Identify which cell holds the provided text, then report its [X, Y] central coordinate. 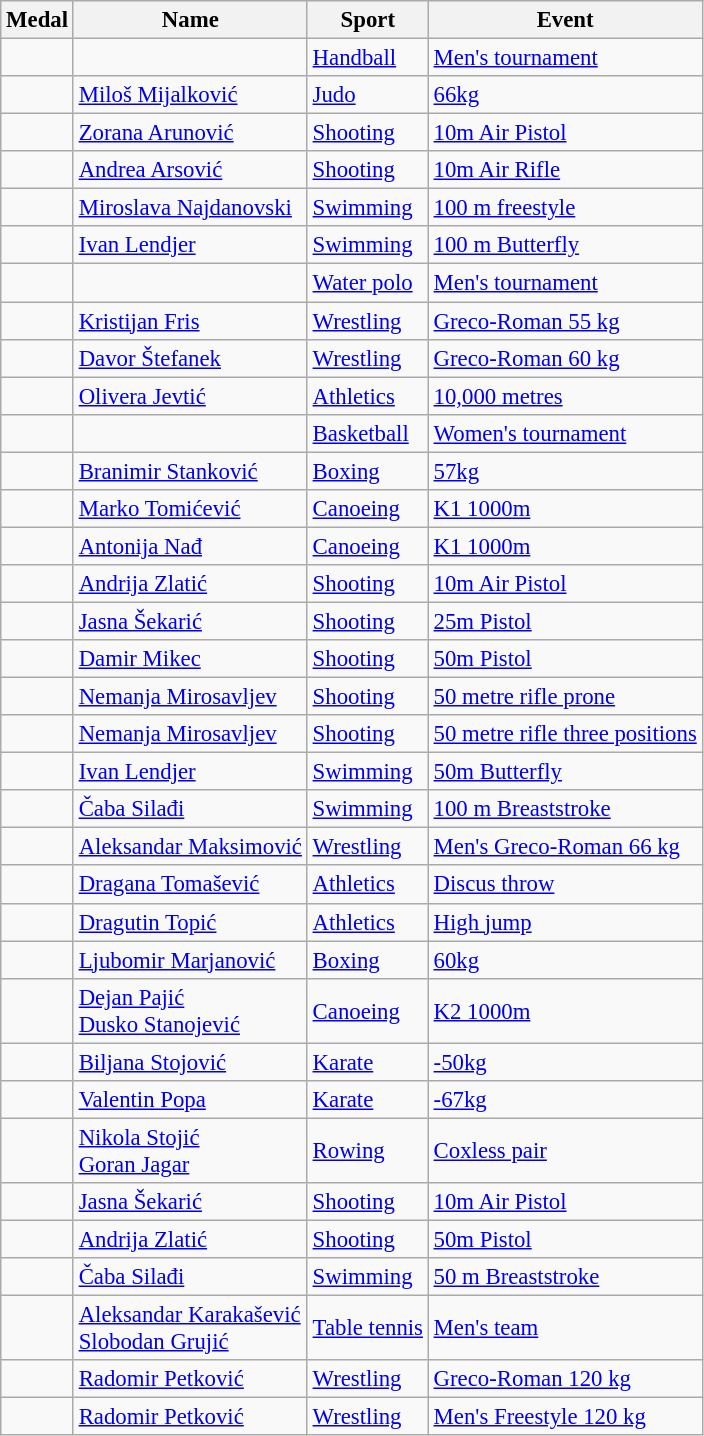
100 m freestyle [565, 208]
Water polo [368, 283]
10,000 metres [565, 396]
Greco-Roman 55 kg [565, 321]
Men's Freestyle 120 kg [565, 1417]
Davor Štefanek [190, 358]
10m Air Rifle [565, 170]
Women's tournament [565, 433]
Basketball [368, 433]
Handball [368, 58]
Damir Mikec [190, 659]
Miroslava Najdanovski [190, 208]
Discus throw [565, 885]
50m Butterfly [565, 772]
Aleksandar Maksimović [190, 847]
57kg [565, 471]
Coxless pair [565, 1150]
Ljubomir Marjanović [190, 960]
Miloš Mijalković [190, 95]
Event [565, 20]
Greco-Roman 60 kg [565, 358]
Branimir Stanković [190, 471]
Judo [368, 95]
50 metre rifle prone [565, 697]
Rowing [368, 1150]
Sport [368, 20]
Name [190, 20]
Medal [38, 20]
Valentin Popa [190, 1100]
Dragutin Topić [190, 922]
50 m Breaststroke [565, 1277]
Table tennis [368, 1328]
100 m Butterfly [565, 245]
50 metre rifle three positions [565, 734]
High jump [565, 922]
Men's team [565, 1328]
Nikola StojićGoran Jagar [190, 1150]
Zorana Arunović [190, 133]
Aleksandar KarakaševićSlobodan Grujić [190, 1328]
Marko Tomićević [190, 509]
Andrea Arsović [190, 170]
-67kg [565, 1100]
Dejan PajićDusko Stanojević [190, 1010]
Antonija Nađ [190, 546]
25m Pistol [565, 621]
60kg [565, 960]
Biljana Stojović [190, 1062]
Olivera Jevtić [190, 396]
Greco-Roman 120 kg [565, 1379]
66kg [565, 95]
K2 1000m [565, 1010]
Dragana Tomašević [190, 885]
Kristijan Fris [190, 321]
-50kg [565, 1062]
100 m Breaststroke [565, 809]
Men's Greco-Roman 66 kg [565, 847]
